Return the [X, Y] coordinate for the center point of the cell that contains the specified text.  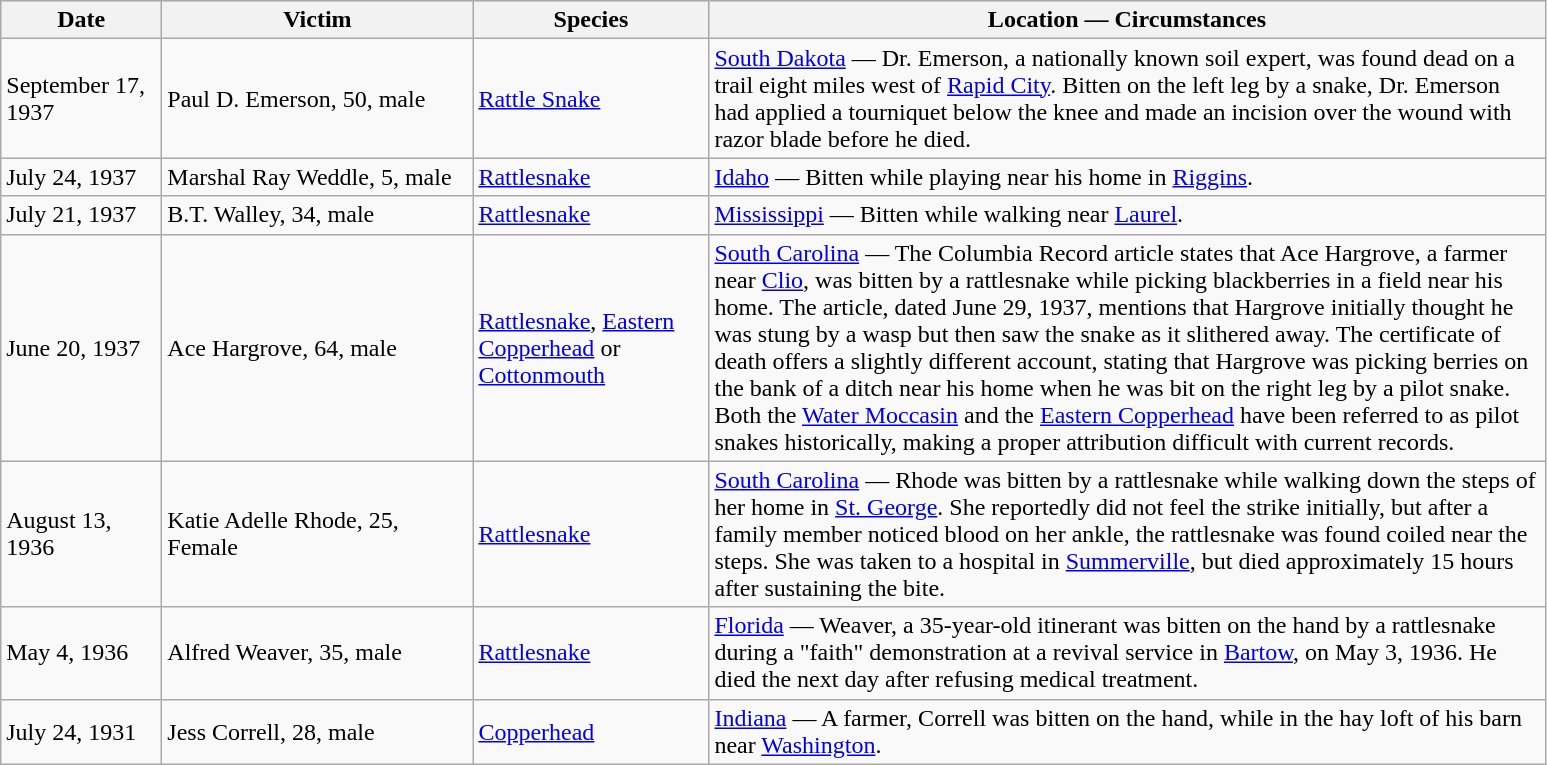
May 4, 1936 [82, 653]
Idaho — Bitten while playing near his home in Riggins. [1127, 177]
Paul D. Emerson, 50, male [318, 98]
July 24, 1937 [82, 177]
Species [591, 20]
Jess Correll, 28, male [318, 732]
Victim [318, 20]
Marshal Ray Weddle, 5, male [318, 177]
July 24, 1931 [82, 732]
July 21, 1937 [82, 215]
Rattle Snake [591, 98]
Copperhead [591, 732]
Location — Circumstances [1127, 20]
June 20, 1937 [82, 348]
Indiana — A farmer, Correll was bitten on the hand, while in the hay loft of his barn near Washington. [1127, 732]
Ace Hargrove, 64, male [318, 348]
B.T. Walley, 34, male [318, 215]
Date [82, 20]
August 13, 1936 [82, 534]
Mississippi — Bitten while walking near Laurel. [1127, 215]
Rattlesnake, Eastern Copperhead or Cottonmouth [591, 348]
Katie Adelle Rhode, 25, Female [318, 534]
September 17, 1937 [82, 98]
Alfred Weaver, 35, male [318, 653]
